Detect which cell encompasses the target text, then output its [x, y] center coordinate. 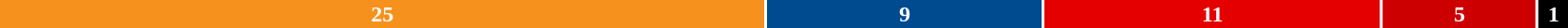
1 [1553, 14]
5 [1460, 14]
9 [904, 14]
11 [1212, 14]
25 [382, 14]
